Scan for the cell matching the given text and deliver its [x, y] coordinate at center. 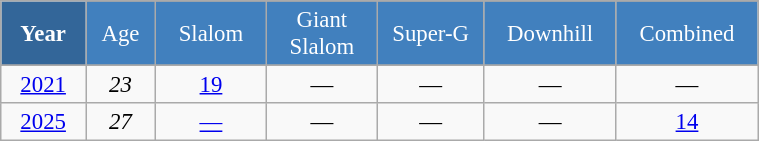
Combined [686, 34]
2025 [44, 122]
19 [212, 85]
Age [121, 34]
Year [44, 34]
GiantSlalom [322, 34]
14 [686, 122]
Slalom [212, 34]
2021 [44, 85]
23 [121, 85]
27 [121, 122]
Super-G [430, 34]
Downhill [550, 34]
